Extract the (X, Y) coordinate from the center of the cell holding the provided text.  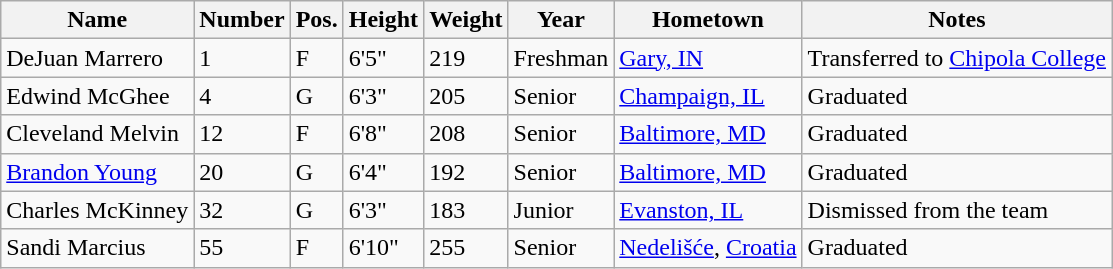
Edwind McGhee (98, 96)
6'8" (383, 134)
Number (242, 20)
Freshman (561, 58)
Gary, IN (708, 58)
6'4" (383, 172)
Hometown (708, 20)
208 (466, 134)
Brandon Young (98, 172)
Dismissed from the team (956, 210)
20 (242, 172)
Cleveland Melvin (98, 134)
Year (561, 20)
6'5" (383, 58)
Junior (561, 210)
219 (466, 58)
255 (466, 248)
Sandi Marcius (98, 248)
Height (383, 20)
Nedelišće, Croatia (708, 248)
Pos. (316, 20)
205 (466, 96)
Notes (956, 20)
Name (98, 20)
Evanston, IL (708, 210)
Charles McKinney (98, 210)
DeJuan Marrero (98, 58)
192 (466, 172)
Weight (466, 20)
Champaign, IL (708, 96)
Transferred to Chipola College (956, 58)
32 (242, 210)
6'10" (383, 248)
12 (242, 134)
4 (242, 96)
1 (242, 58)
183 (466, 210)
55 (242, 248)
